Scan for the cell matching the given text and deliver its (x, y) coordinate at center. 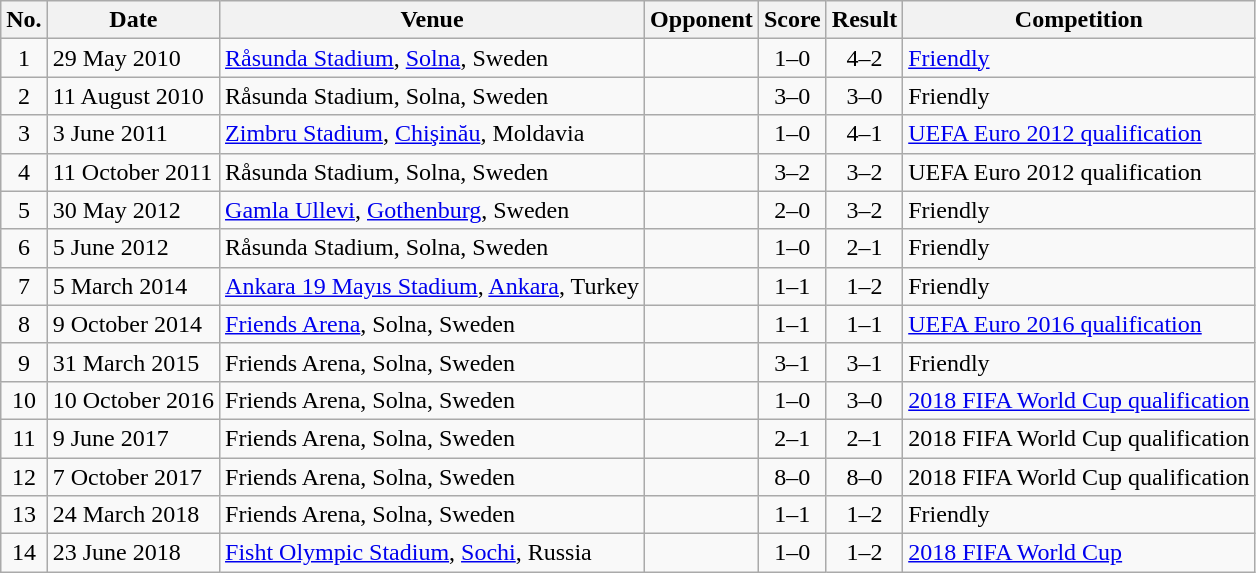
23 June 2018 (133, 553)
Result (864, 20)
Fisht Olympic Stadium, Sochi, Russia (432, 553)
9 October 2014 (133, 324)
5 March 2014 (133, 286)
6 (24, 248)
Gamla Ullevi, Gothenburg, Sweden (432, 210)
11 October 2011 (133, 172)
5 June 2012 (133, 248)
3 June 2011 (133, 134)
Ankara 19 Mayıs Stadium, Ankara, Turkey (432, 286)
24 March 2018 (133, 515)
10 (24, 400)
11 (24, 438)
7 October 2017 (133, 477)
2 (24, 96)
13 (24, 515)
3 (24, 134)
2–0 (792, 210)
14 (24, 553)
1 (24, 58)
UEFA Euro 2016 qualification (1079, 324)
10 October 2016 (133, 400)
Venue (432, 20)
Opponent (702, 20)
4–2 (864, 58)
5 (24, 210)
7 (24, 286)
4 (24, 172)
Date (133, 20)
9 June 2017 (133, 438)
30 May 2012 (133, 210)
8 (24, 324)
12 (24, 477)
Zimbru Stadium, Chişinău, Moldavia (432, 134)
2018 FIFA World Cup (1079, 553)
No. (24, 20)
Score (792, 20)
29 May 2010 (133, 58)
11 August 2010 (133, 96)
9 (24, 362)
Competition (1079, 20)
31 March 2015 (133, 362)
4–1 (864, 134)
